Find where the given text appears and provide that cell's center as [X, Y] coordinate. 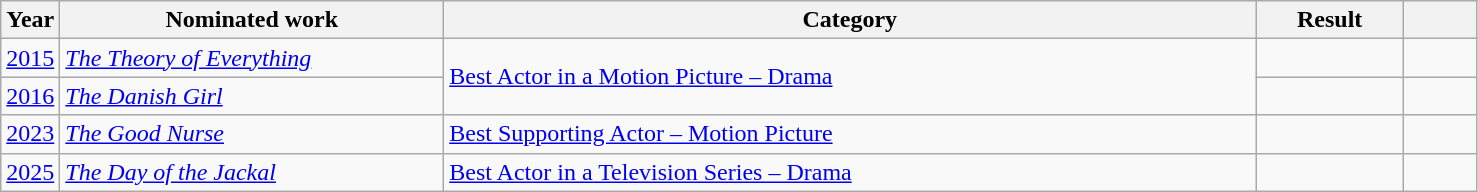
Best Actor in a Television Series – Drama [850, 172]
Best Actor in a Motion Picture – Drama [850, 77]
The Theory of Everything [252, 58]
The Good Nurse [252, 134]
The Danish Girl [252, 96]
The Day of the Jackal [252, 172]
2015 [30, 58]
2025 [30, 172]
Category [850, 20]
Result [1330, 20]
2016 [30, 96]
Best Supporting Actor – Motion Picture [850, 134]
Nominated work [252, 20]
2023 [30, 134]
Year [30, 20]
